Identify which cell holds the provided text, then report its (X, Y) central coordinate. 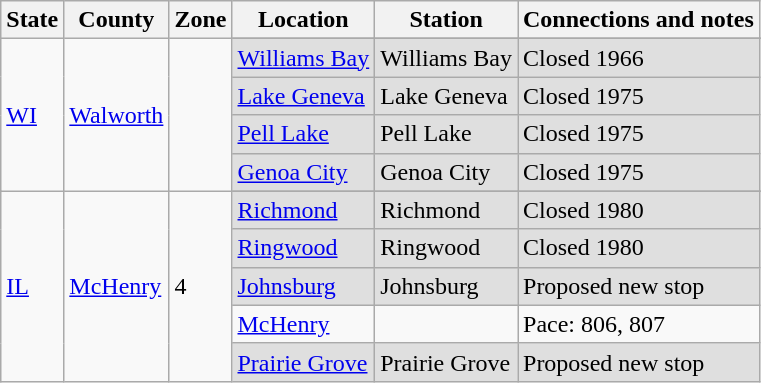
IL (32, 286)
County (116, 20)
Pace: 806, 807 (639, 324)
State (32, 20)
Location (304, 20)
WI (32, 115)
Closed 1966 (639, 58)
4 (200, 286)
Station (446, 20)
Zone (200, 20)
Walworth (116, 115)
Connections and notes (639, 20)
